For the text-containing cell, return its midpoint in (X, Y) coordinate format. 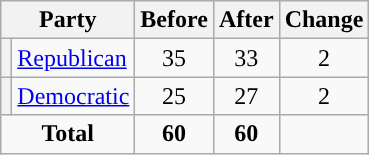
Total (68, 134)
Before (174, 20)
After (246, 20)
25 (174, 96)
Party (68, 20)
33 (246, 58)
27 (246, 96)
Republican (74, 58)
35 (174, 58)
Change (324, 20)
Democratic (74, 96)
